Determine the [x, y] coordinate at the center of the cell enclosing the given text.  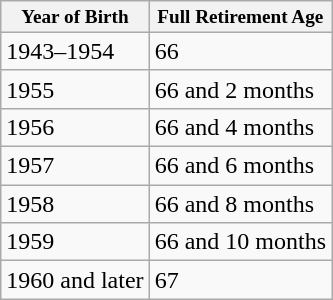
66 and 6 months [240, 166]
66 and 2 months [240, 89]
1955 [75, 89]
1959 [75, 242]
66 and 4 months [240, 128]
Year of Birth [75, 17]
66 [240, 51]
1960 and later [75, 280]
1943–1954 [75, 51]
66 and 8 months [240, 204]
1957 [75, 166]
67 [240, 280]
1956 [75, 128]
1958 [75, 204]
Full Retirement Age [240, 17]
66 and 10 months [240, 242]
